Capture the cell that displays the provided text and extract its [X, Y] central coordinate. 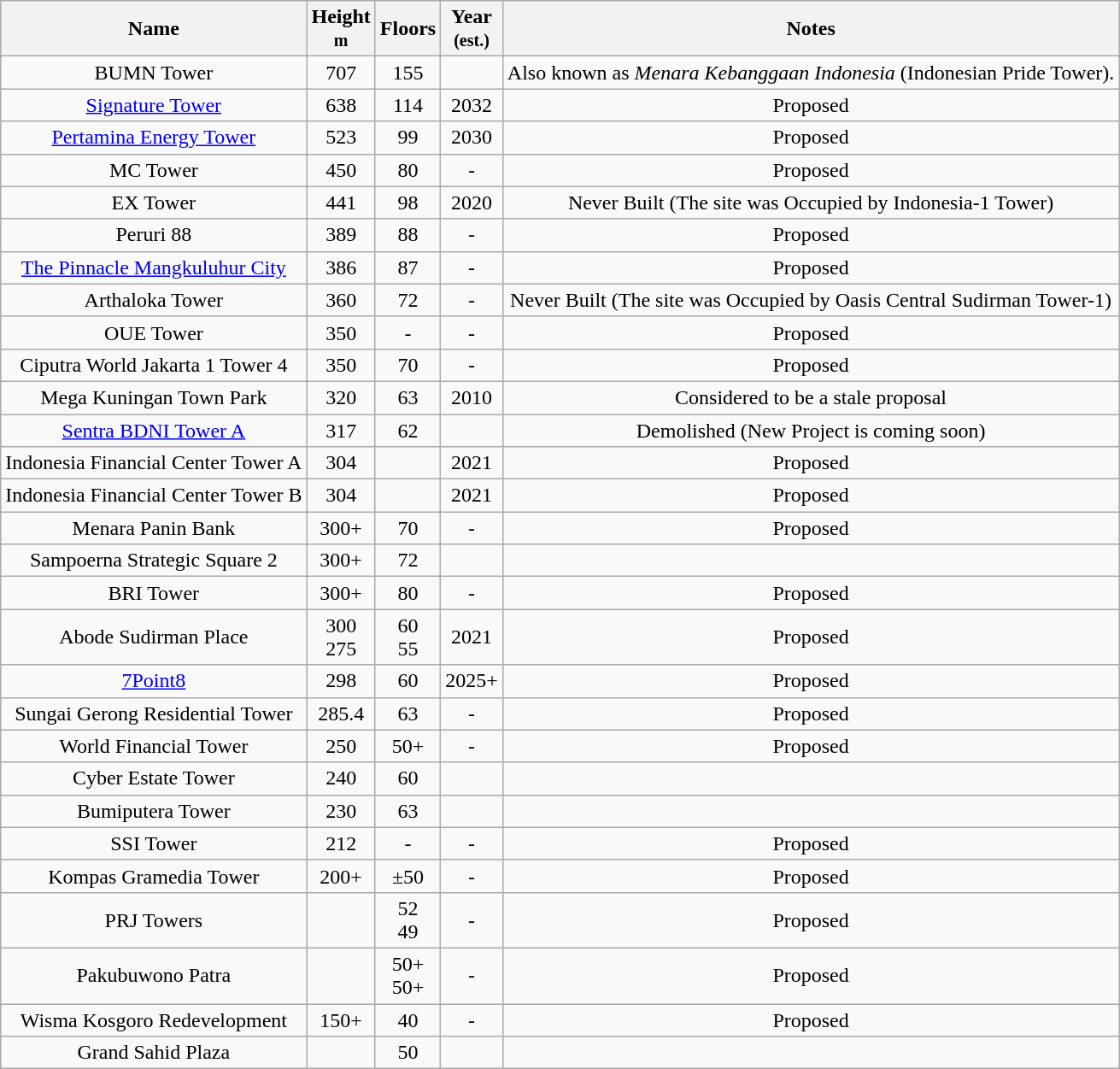
Never Built (The site was Occupied by Indonesia-1 Tower) [811, 203]
389 [341, 235]
150+ [341, 1019]
707 [341, 73]
Indonesia Financial Center Tower B [154, 496]
6055 [408, 637]
240 [341, 778]
Floors [408, 29]
50 [408, 1053]
Sungai Gerong Residential Tower [154, 714]
Mega Kuningan Town Park [154, 397]
114 [408, 105]
450 [341, 170]
Sampoerna Strategic Square 2 [154, 561]
Arthaloka Tower [154, 300]
Sentra BDNI Tower A [154, 430]
2025+ [472, 681]
40 [408, 1019]
441 [341, 203]
98 [408, 203]
360 [341, 300]
5249 [408, 919]
World Financial Tower [154, 746]
Bumiputera Tower [154, 811]
212 [341, 843]
2032 [472, 105]
Ciputra World Jakarta 1 Tower 4 [154, 365]
523 [341, 138]
Demolished (New Project is coming soon) [811, 430]
320 [341, 397]
87 [408, 267]
Peruri 88 [154, 235]
155 [408, 73]
50+50+ [408, 976]
Abode Sudirman Place [154, 637]
Pertamina Energy Tower [154, 138]
PRJ Towers [154, 919]
7Point8 [154, 681]
Grand Sahid Plaza [154, 1053]
99 [408, 138]
88 [408, 235]
SSI Tower [154, 843]
The Pinnacle Mangkuluhur City [154, 267]
386 [341, 267]
BRI Tower [154, 593]
200+ [341, 876]
Wisma Kosgoro Redevelopment [154, 1019]
Also known as Menara Kebanggaan Indonesia (Indonesian Pride Tower). [811, 73]
2010 [472, 397]
Menara Panin Bank [154, 528]
Pakubuwono Patra [154, 976]
300275 [341, 637]
230 [341, 811]
Heightm [341, 29]
Signature Tower [154, 105]
Cyber Estate Tower [154, 778]
Never Built (The site was Occupied by Oasis Central Sudirman Tower-1) [811, 300]
Year(est.) [472, 29]
±50 [408, 876]
2030 [472, 138]
298 [341, 681]
250 [341, 746]
2020 [472, 203]
MC Tower [154, 170]
OUE Tower [154, 332]
638 [341, 105]
285.4 [341, 714]
317 [341, 430]
50+ [408, 746]
Considered to be a stale proposal [811, 397]
Notes [811, 29]
62 [408, 430]
EX Tower [154, 203]
BUMN Tower [154, 73]
Kompas Gramedia Tower [154, 876]
Indonesia Financial Center Tower A [154, 463]
Name [154, 29]
